Return (X, Y) of the center of cell containing provided text 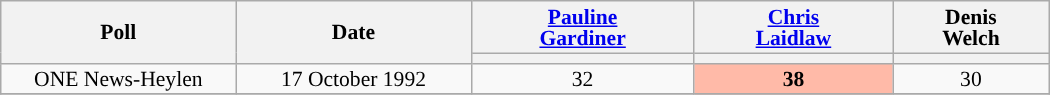
ONE News-Heylen (118, 78)
PaulineGardiner (582, 27)
32 (582, 78)
Date (354, 32)
30 (972, 78)
DenisWelch (972, 27)
38 (793, 78)
ChrisLaidlaw (793, 27)
17 October 1992 (354, 78)
Poll (118, 32)
